Find where the given text appears and provide that cell's center as (x, y) coordinate. 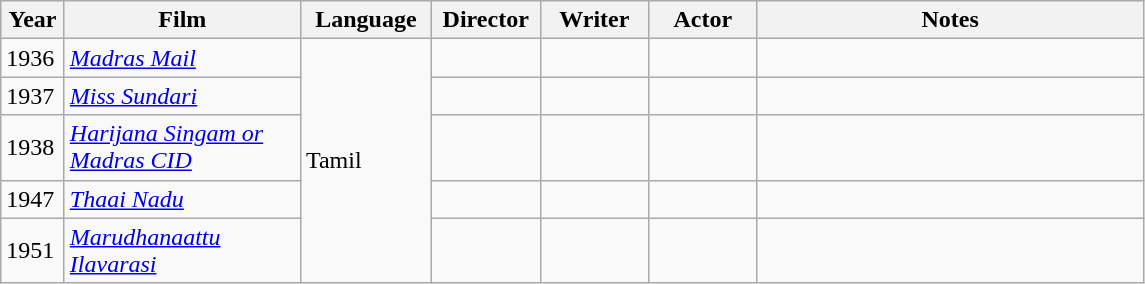
Madras Mail (182, 58)
Harijana Singam or Madras CID (182, 148)
Year (33, 20)
Actor (704, 20)
1938 (33, 148)
Tamil (366, 161)
1937 (33, 96)
1951 (33, 250)
Director (486, 20)
Thaai Nadu (182, 199)
1936 (33, 58)
1947 (33, 199)
Miss Sundari (182, 96)
Writer (594, 20)
Film (182, 20)
Marudhanaattu Ilavarasi (182, 250)
Notes (950, 20)
Language (366, 20)
